Find where the given text appears and provide that cell's center as [X, Y] coordinate. 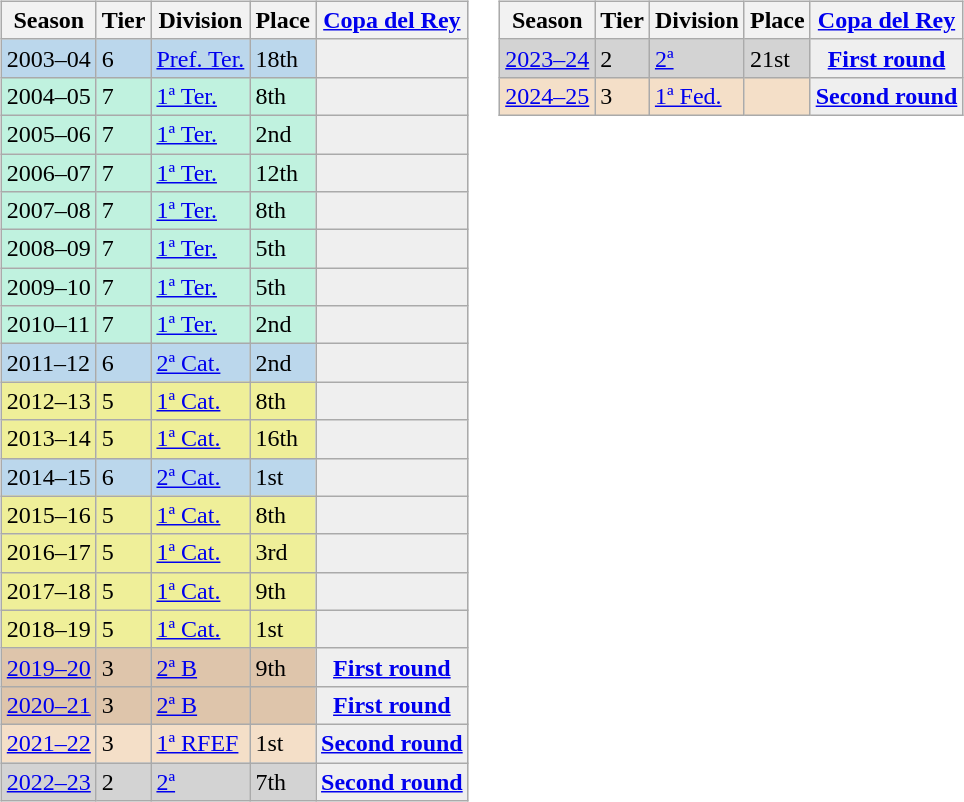
2003–04 [48, 58]
2006–07 [48, 173]
2013–14 [48, 439]
16th [283, 439]
Pref. Ter. [200, 58]
2020–21 [48, 705]
2012–13 [48, 401]
2021–22 [48, 743]
2007–08 [48, 211]
2022–23 [48, 781]
21st [777, 58]
2009–10 [48, 287]
2004–05 [48, 96]
2014–15 [48, 477]
2023–24 [548, 58]
2017–18 [48, 591]
12th [283, 173]
2019–20 [48, 667]
2015–16 [48, 515]
2016–17 [48, 553]
2018–19 [48, 629]
2024–25 [548, 96]
18th [283, 58]
2011–12 [48, 363]
7th [283, 781]
1ª Fed. [696, 96]
3rd [283, 553]
2005–06 [48, 134]
2008–09 [48, 249]
2010–11 [48, 325]
1ª RFEF [200, 743]
